Provide the (x, y) coordinate of the cell's center where the given text is located.  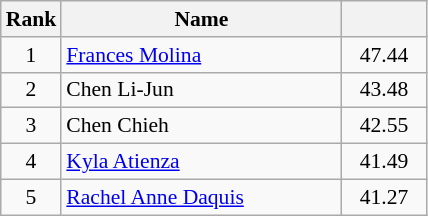
Frances Molina (201, 55)
1 (32, 55)
Kyla Atienza (201, 162)
3 (32, 126)
41.49 (384, 162)
47.44 (384, 55)
41.27 (384, 197)
5 (32, 197)
2 (32, 90)
Name (201, 19)
Rank (32, 19)
Rachel Anne Daquis (201, 197)
43.48 (384, 90)
Chen Chieh (201, 126)
Chen Li-Jun (201, 90)
4 (32, 162)
42.55 (384, 126)
